Capture the cell that displays the provided text and extract its (X, Y) central coordinate. 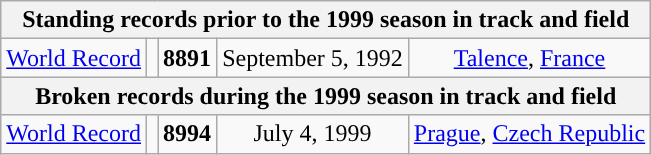
Talence, France (529, 58)
8891 (188, 58)
September 5, 1992 (313, 58)
Prague, Czech Republic (529, 134)
Standing records prior to the 1999 season in track and field (326, 20)
Broken records during the 1999 season in track and field (326, 96)
July 4, 1999 (313, 134)
8994 (188, 134)
